Identify which cell holds the provided text, then report its [x, y] central coordinate. 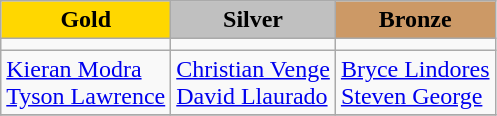
Kieran Modra Tyson Lawrence [86, 82]
Christian Venge David Llaurado [254, 82]
Silver [254, 20]
Gold [86, 20]
Bryce Lindores Steven George [415, 82]
Bronze [415, 20]
